Extract the [x, y] coordinate from the center of the cell holding the provided text.  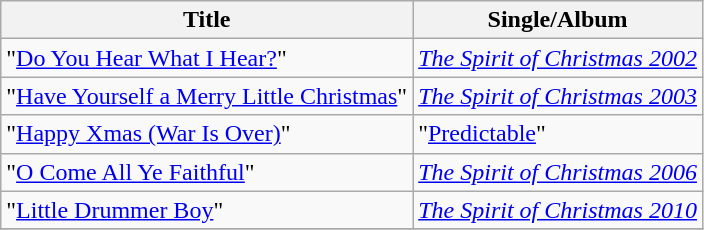
"O Come All Ye Faithful" [207, 172]
"Predictable" [558, 134]
The Spirit of Christmas 2003 [558, 96]
The Spirit of Christmas 2006 [558, 172]
Single/Album [558, 20]
"Happy Xmas (War Is Over)" [207, 134]
"Do You Hear What I Hear?" [207, 58]
"Have Yourself a Merry Little Christmas" [207, 96]
Title [207, 20]
"Little Drummer Boy" [207, 210]
The Spirit of Christmas 2002 [558, 58]
The Spirit of Christmas 2010 [558, 210]
